Output the [X, Y] coordinate of the center of the cell containing the given text.  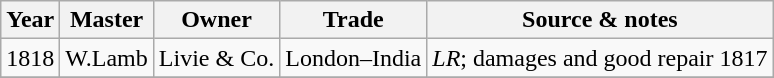
Source & notes [600, 20]
LR; damages and good repair 1817 [600, 58]
Livie & Co. [216, 58]
W.Lamb [106, 58]
London–India [354, 58]
Owner [216, 20]
Master [106, 20]
1818 [30, 58]
Trade [354, 20]
Year [30, 20]
